Pinpoint the cell where the given text exists, returning its [x, y] midpoint coordinate. 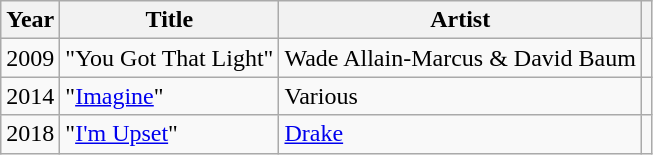
"Imagine" [170, 96]
Artist [460, 20]
2018 [30, 134]
Wade Allain-Marcus & David Baum [460, 58]
"I'm Upset" [170, 134]
2014 [30, 96]
2009 [30, 58]
Various [460, 96]
Title [170, 20]
Year [30, 20]
Drake [460, 134]
"You Got That Light" [170, 58]
